Return the (x, y) coordinate for the center point of the cell that contains the specified text.  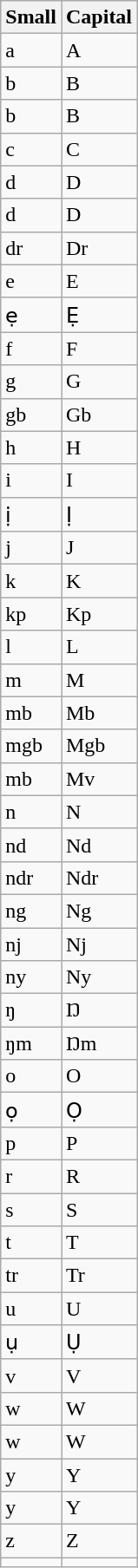
Ọ (99, 1110)
ny (31, 977)
Ụ (99, 1343)
M (99, 680)
nd (31, 845)
nj (31, 944)
Z (99, 1541)
V (99, 1375)
Tr (99, 1276)
kp (31, 614)
Mb (99, 713)
j (31, 548)
g (31, 382)
i (31, 480)
P (99, 1143)
m (31, 680)
o (31, 1076)
Ẹ (99, 315)
Dr (99, 248)
f (31, 349)
dr (31, 248)
Capital (99, 17)
A (99, 50)
T (99, 1243)
ŋ (31, 1010)
ndr (31, 878)
Mgb (99, 746)
N (99, 812)
tr (31, 1276)
gb (31, 415)
E (99, 281)
Ng (99, 911)
Ị (99, 514)
k (31, 581)
h (31, 448)
ụ (31, 1343)
r (31, 1176)
Ny (99, 977)
n (31, 812)
C (99, 149)
Gb (99, 415)
e (31, 281)
R (99, 1176)
J (99, 548)
p (31, 1143)
z (31, 1541)
Mv (99, 779)
L (99, 647)
O (99, 1076)
Nd (99, 845)
s (31, 1210)
F (99, 349)
Small (31, 17)
l (31, 647)
Ndr (99, 878)
u (31, 1309)
Ŋ (99, 1010)
t (31, 1243)
ị (31, 514)
K (99, 581)
I (99, 480)
U (99, 1309)
c (31, 149)
Kp (99, 614)
ng (31, 911)
mgb (31, 746)
H (99, 448)
v (31, 1375)
ŋm (31, 1043)
G (99, 382)
ẹ (31, 315)
ọ (31, 1110)
Ŋm (99, 1043)
S (99, 1210)
a (31, 50)
Nj (99, 944)
